For the text-containing cell, return its midpoint in (X, Y) coordinate format. 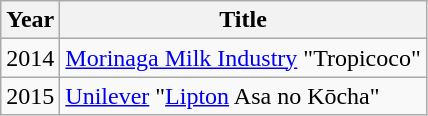
Unilever "Lipton Asa no Kōcha" (243, 96)
2015 (30, 96)
Title (243, 20)
Morinaga Milk Industry "Tropicoco" (243, 58)
2014 (30, 58)
Year (30, 20)
